Find where the given text appears and provide that cell's center as [x, y] coordinate. 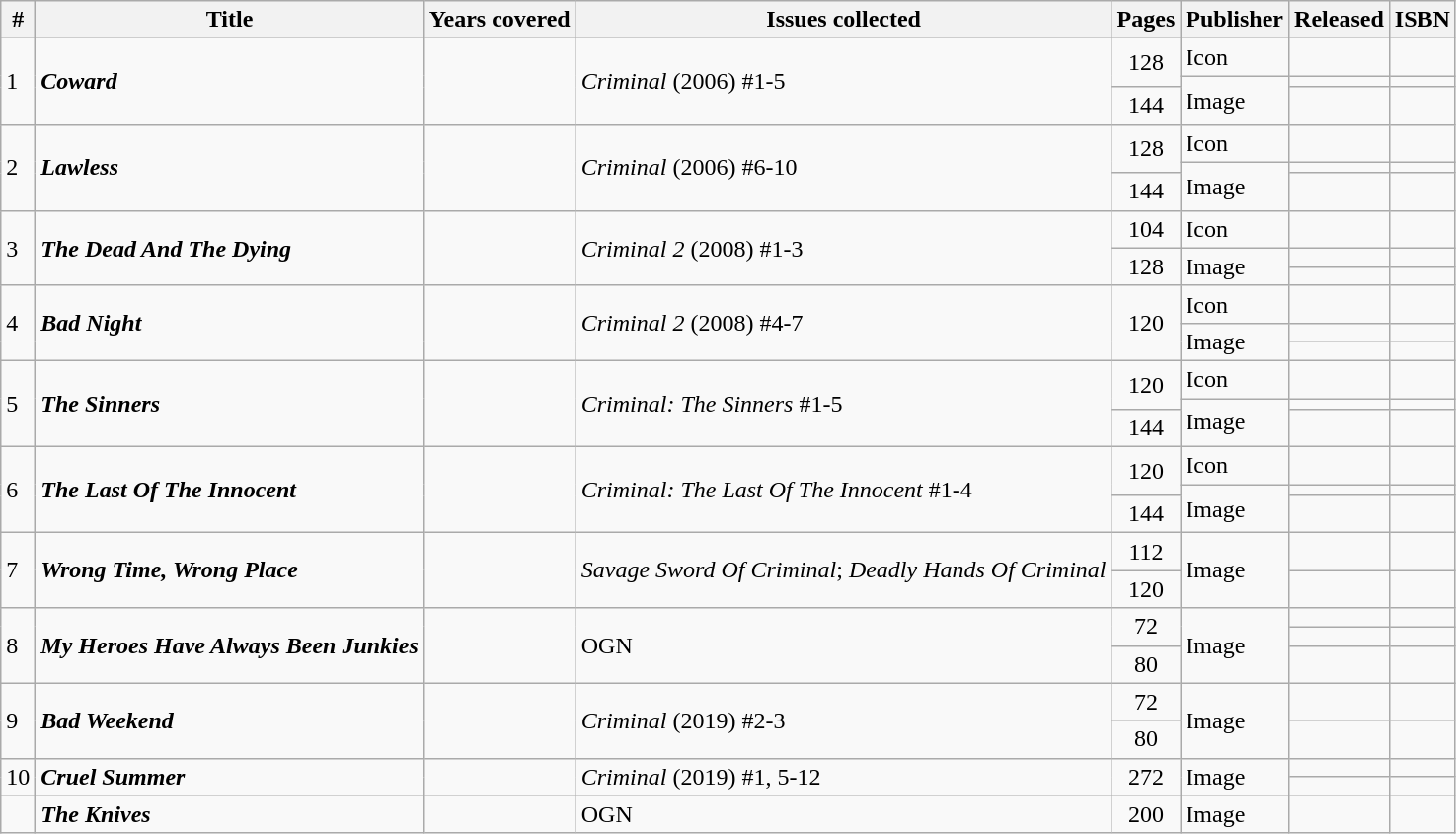
Criminal (2006) #6-10 [843, 168]
5 [18, 403]
Lawless [229, 168]
9 [18, 720]
Cruel Summer [229, 777]
104 [1146, 229]
4 [18, 323]
200 [1146, 814]
Criminal 2 (2008) #4-7 [843, 323]
Publisher [1235, 20]
Issues collected [843, 20]
10 [18, 777]
2 [18, 168]
6 [18, 490]
Released [1340, 20]
Coward [229, 81]
The Knives [229, 814]
ISBN [1421, 20]
The Dead And The Dying [229, 248]
Criminal (2019) #1, 5-12 [843, 777]
Criminal (2006) #1-5 [843, 81]
7 [18, 570]
Bad Weekend [229, 720]
8 [18, 645]
Criminal 2 (2008) #1-3 [843, 248]
Wrong Time, Wrong Place [229, 570]
112 [1146, 552]
Title [229, 20]
Savage Sword Of Criminal; Deadly Hands Of Criminal [843, 570]
Bad Night [229, 323]
The Last Of The Innocent [229, 490]
Years covered [499, 20]
My Heroes Have Always Been Junkies [229, 645]
Pages [1146, 20]
3 [18, 248]
Criminal: The Last Of The Innocent #1-4 [843, 490]
1 [18, 81]
Criminal: The Sinners #1-5 [843, 403]
The Sinners [229, 403]
Criminal (2019) #2-3 [843, 720]
272 [1146, 777]
# [18, 20]
